Return (X, Y) of the center of cell containing provided text 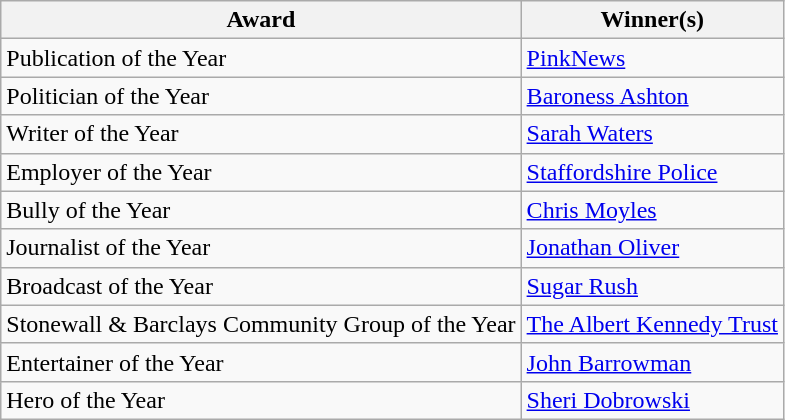
Journalist of the Year (261, 248)
Hero of the Year (261, 400)
Publication of the Year (261, 58)
Sheri Dobrowski (652, 400)
Politician of the Year (261, 96)
Winner(s) (652, 20)
Stonewall & Barclays Community Group of the Year (261, 324)
Baroness Ashton (652, 96)
The Albert Kennedy Trust (652, 324)
Sugar Rush (652, 286)
Broadcast of the Year (261, 286)
Award (261, 20)
Entertainer of the Year (261, 362)
Writer of the Year (261, 134)
Employer of the Year (261, 172)
John Barrowman (652, 362)
Staffordshire Police (652, 172)
Chris Moyles (652, 210)
Bully of the Year (261, 210)
PinkNews (652, 58)
Jonathan Oliver (652, 248)
Sarah Waters (652, 134)
